Return the [X, Y] coordinate for the center point of the cell that contains the specified text.  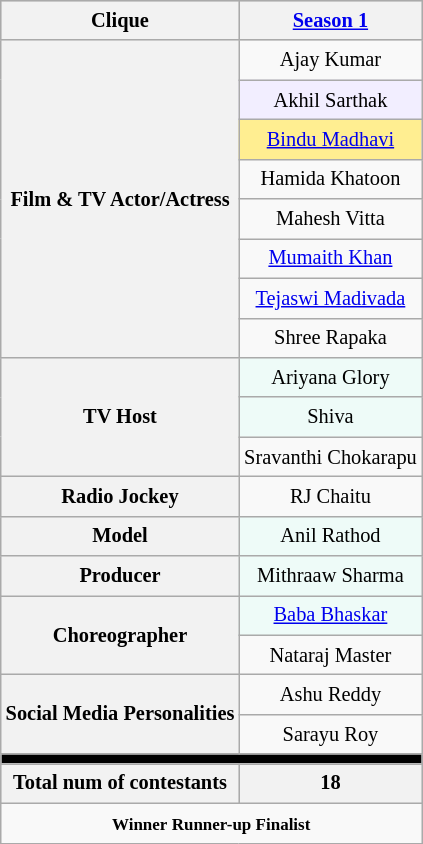
Mithraaw Sharma [330, 576]
Shiva [330, 417]
Baba Bhaskar [330, 615]
Akhil Sarthak [330, 100]
TV Host [120, 416]
Hamida Khatoon [330, 179]
Clique [120, 20]
Producer [120, 576]
Choreographer [120, 634]
Winner Runner-up Finalist [212, 823]
Anil Rathod [330, 536]
Ariyana Glory [330, 377]
Tejaswi Madivada [330, 298]
Sarayu Roy [330, 734]
Mahesh Vitta [330, 219]
Sravanthi Chokarapu [330, 457]
Shree Rapaka [330, 338]
Nataraj Master [330, 655]
Total num of contestants [120, 783]
Ashu Reddy [330, 694]
18 [330, 783]
Ajay Kumar [330, 60]
Mumaith Khan [330, 258]
Social Media Personalities [120, 714]
Season 1 [330, 20]
RJ Chaitu [330, 496]
Radio Jockey [120, 496]
Film & TV Actor/Actress [120, 198]
Model [120, 536]
Bindu Madhavi [330, 139]
